Find where the given text appears and provide that cell's center as [X, Y] coordinate. 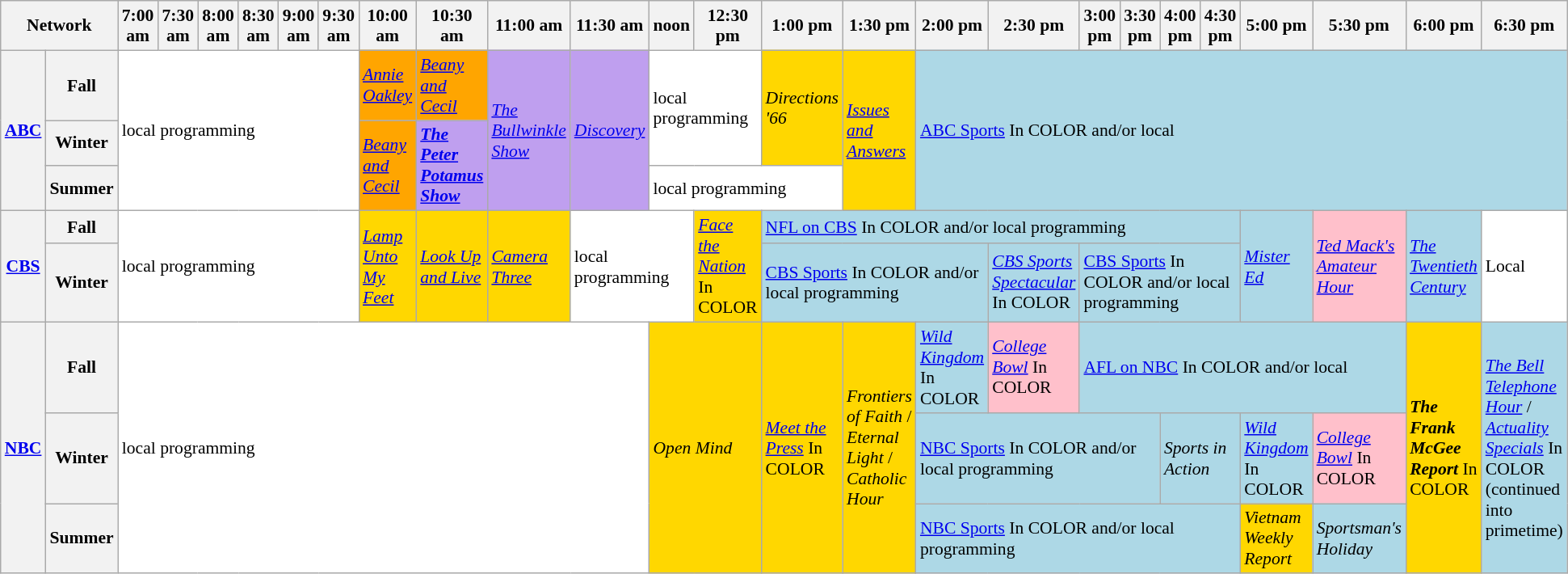
Network [60, 26]
Sportsman's Holiday [1360, 538]
The Twentieth Century [1444, 267]
The Bullwinkle Show [528, 131]
The Frank McGee Report In COLOR [1444, 448]
The Bell Telephone Hour / Actuality Specials In COLOR (continued into primetime) [1524, 448]
11:00 am [528, 26]
Local [1524, 267]
Vietnam Weekly Report [1276, 538]
Frontiers of Faith / Eternal Light / Catholic Hour [879, 448]
7:00 am [138, 26]
Issues and Answers [879, 131]
2:00 pm [952, 26]
6:00 pm [1444, 26]
9:30 am [338, 26]
NFL on CBS In COLOR and/or local programming [1002, 227]
Lamp Unto My Feet [388, 267]
12:30 pm [727, 26]
CBS Sports Spectacular In COLOR [1034, 283]
2:30 pm [1034, 26]
5:30 pm [1360, 26]
Meet the Press In COLOR [802, 448]
8:30 am [259, 26]
5:00 pm [1276, 26]
Directions '66 [802, 108]
The Peter Potamus Show [452, 166]
Mister Ed [1276, 267]
Discovery [610, 131]
1:00 pm [802, 26]
10:30 am [452, 26]
Face the Nation In COLOR [727, 267]
3:30 pm [1140, 26]
8:00 am [218, 26]
AFL on NBC In COLOR and/or local [1242, 368]
Open Mind [704, 448]
7:30 am [178, 26]
Camera Three [528, 267]
ABC [23, 131]
6:30 pm [1524, 26]
Sports in Action [1200, 458]
3:00 pm [1099, 26]
4:30 pm [1221, 26]
ABC Sports In COLOR and/or local [1242, 131]
4:00 pm [1180, 26]
1:30 pm [879, 26]
9:00 am [299, 26]
CBS [23, 267]
Look Up and Live [452, 267]
Annie Oakley [388, 86]
NBC [23, 448]
11:30 am [610, 26]
10:00 am [388, 26]
noon [671, 26]
Ted Mack's Amateur Hour [1360, 267]
